Extract the (x, y) coordinate from the center of the cell holding the provided text.  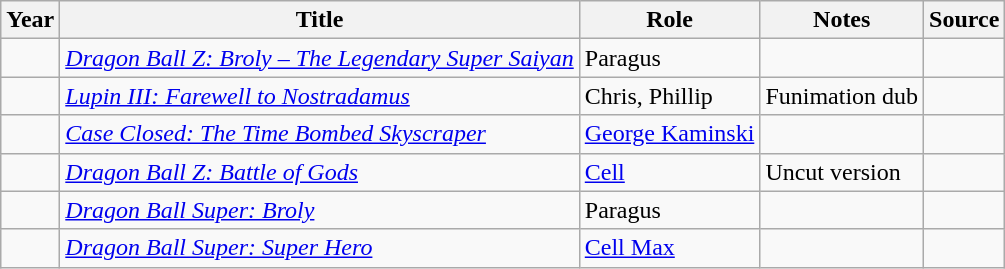
Funimation dub (842, 96)
Cell Max (670, 248)
Case Closed: The Time Bombed Skyscraper (320, 134)
George Kaminski (670, 134)
Lupin III: Farewell to Nostradamus (320, 96)
Title (320, 20)
Year (30, 20)
Dragon Ball Super: Super Hero (320, 248)
Notes (842, 20)
Dragon Ball Z: Broly – The Legendary Super Saiyan (320, 58)
Dragon Ball Z: Battle of Gods (320, 172)
Dragon Ball Super: Broly (320, 210)
Uncut version (842, 172)
Role (670, 20)
Cell (670, 172)
Chris, Phillip (670, 96)
Source (964, 20)
